Return (x, y) of the center of cell containing provided text 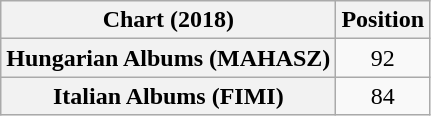
92 (383, 58)
Position (383, 20)
Chart (2018) (168, 20)
Hungarian Albums (MAHASZ) (168, 58)
84 (383, 96)
Italian Albums (FIMI) (168, 96)
